Scan for the cell matching the given text and deliver its (x, y) coordinate at center. 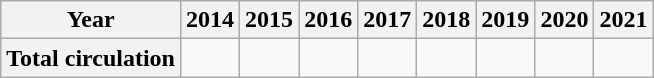
2017 (388, 20)
2014 (210, 20)
2016 (328, 20)
Total circulation (91, 58)
2018 (446, 20)
2015 (270, 20)
2021 (624, 20)
2020 (564, 20)
2019 (506, 20)
Year (91, 20)
